For the text-containing cell, return its midpoint in [X, Y] coordinate format. 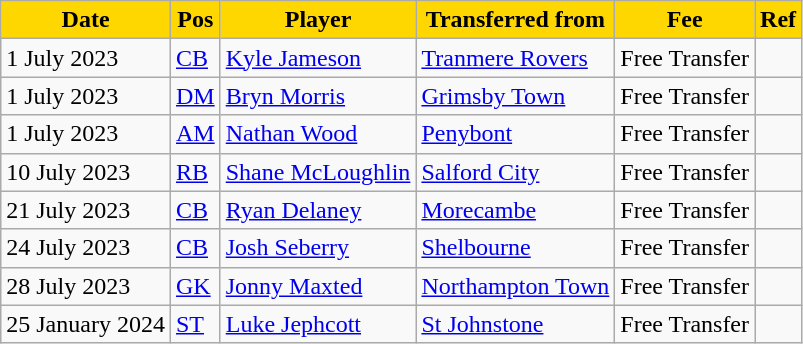
Pos [195, 20]
Shelbourne [516, 248]
Salford City [516, 172]
Luke Jephcott [318, 324]
Ref [778, 20]
Morecambe [516, 210]
21 July 2023 [86, 210]
Date [86, 20]
AM [195, 134]
Kyle Jameson [318, 58]
ST [195, 324]
Tranmere Rovers [516, 58]
Transferred from [516, 20]
Northampton Town [516, 286]
Jonny Maxted [318, 286]
St Johnstone [516, 324]
Penybont [516, 134]
Nathan Wood [318, 134]
Shane McLoughlin [318, 172]
Bryn Morris [318, 96]
Grimsby Town [516, 96]
28 July 2023 [86, 286]
10 July 2023 [86, 172]
24 July 2023 [86, 248]
Josh Seberry [318, 248]
GK [195, 286]
DM [195, 96]
Player [318, 20]
Ryan Delaney [318, 210]
RB [195, 172]
Fee [685, 20]
25 January 2024 [86, 324]
